Scan for the cell matching the given text and deliver its (x, y) coordinate at center. 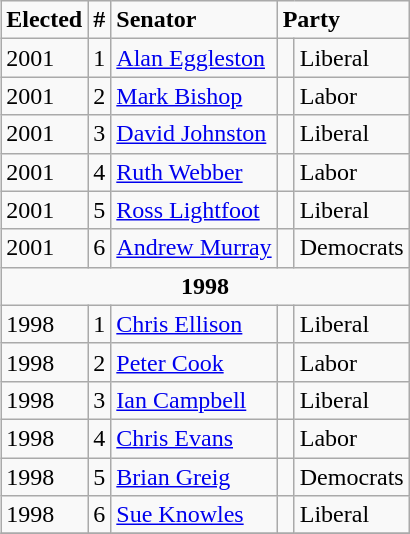
# (100, 20)
Andrew Murray (194, 248)
Chris Evans (194, 438)
Elected (44, 20)
Ross Lightfoot (194, 210)
Alan Eggleston (194, 58)
Ruth Webber (194, 172)
Sue Knowles (194, 515)
Chris Ellison (194, 324)
Senator (194, 20)
Peter Cook (194, 362)
David Johnston (194, 134)
Party (343, 20)
Ian Campbell (194, 400)
Brian Greig (194, 477)
Mark Bishop (194, 96)
